Determine the [x, y] coordinate at the center of the cell enclosing the given text.  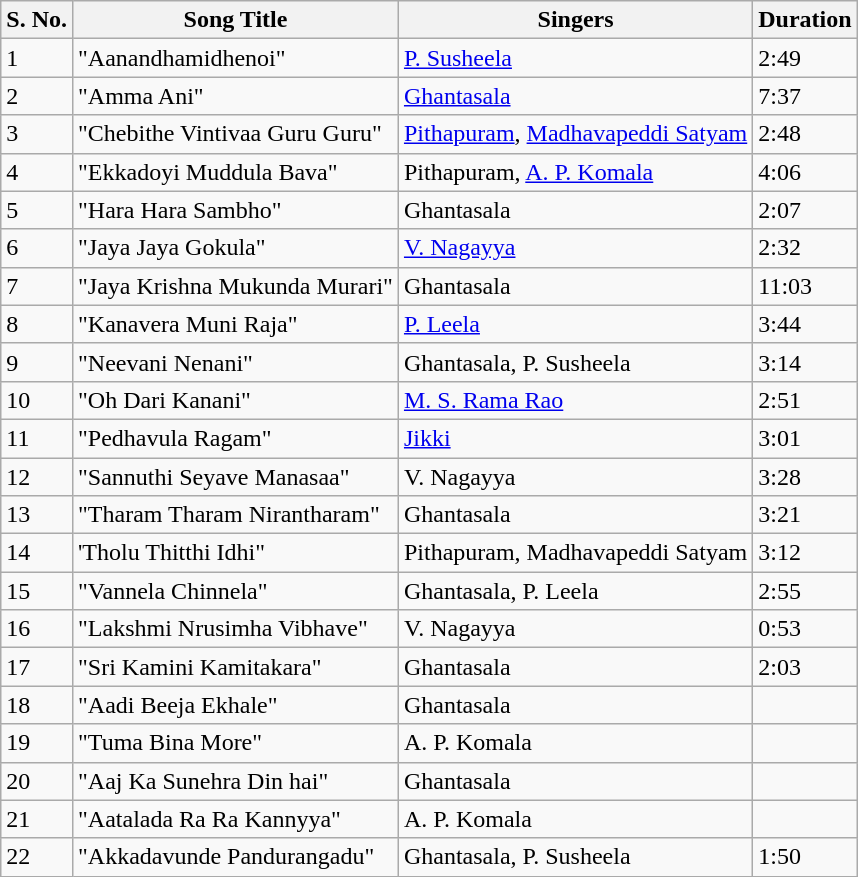
"Tuma Bina More" [235, 743]
3:44 [805, 324]
S. No. [37, 20]
3:01 [805, 438]
21 [37, 819]
9 [37, 362]
6 [37, 248]
"Aatalada Ra Ra Kannyya" [235, 819]
"Sri Kamini Kamitakara" [235, 667]
2:49 [805, 58]
Song Title [235, 20]
15 [37, 591]
Singers [575, 20]
"Neevani Nenani" [235, 362]
2:55 [805, 591]
2:32 [805, 248]
17 [37, 667]
"Jaya Jaya Gokula" [235, 248]
1 [37, 58]
7:37 [805, 96]
"Jaya Krishna Mukunda Murari" [235, 286]
5 [37, 210]
22 [37, 857]
4 [37, 172]
13 [37, 515]
10 [37, 400]
7 [37, 286]
Duration [805, 20]
3:14 [805, 362]
M. S. Rama Rao [575, 400]
"Aadi Beeja Ekhale" [235, 705]
"Ekkadoyi Muddula Bava" [235, 172]
2 [37, 96]
Jikki [575, 438]
14 [37, 553]
20 [37, 781]
"Chebithe Vintivaa Guru Guru" [235, 134]
P. Leela [575, 324]
2:03 [805, 667]
P. Susheela [575, 58]
"Tharam Tharam Nirantharam" [235, 515]
"Kanavera Muni Raja" [235, 324]
"Aanandhamidhenoi" [235, 58]
"Amma Ani" [235, 96]
"Vannela Chinnela" [235, 591]
8 [37, 324]
"Akkadavunde Pandurangadu" [235, 857]
1:50 [805, 857]
3:12 [805, 553]
"Lakshmi Nrusimha Vibhave" [235, 629]
11 [37, 438]
11:03 [805, 286]
Pithapuram, A. P. Komala [575, 172]
3:21 [805, 515]
4:06 [805, 172]
12 [37, 477]
"Aaj Ka Sunehra Din hai" [235, 781]
"Sannuthi Seyave Manasaa" [235, 477]
'Tholu Thitthi Idhi" [235, 553]
0:53 [805, 629]
Ghantasala, P. Leela [575, 591]
"Hara Hara Sambho" [235, 210]
19 [37, 743]
"Pedhavula Ragam" [235, 438]
"Oh Dari Kanani" [235, 400]
2:07 [805, 210]
2:48 [805, 134]
16 [37, 629]
3:28 [805, 477]
18 [37, 705]
2:51 [805, 400]
3 [37, 134]
